Determine the [x, y] coordinate at the center of the cell enclosing the given text.  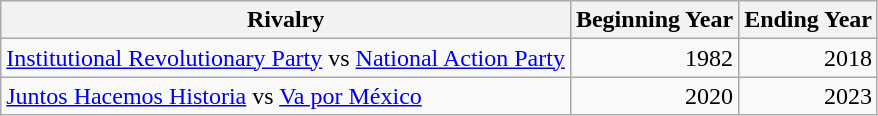
Beginning Year [654, 20]
Institutional Revolutionary Party vs National Action Party [286, 58]
2023 [808, 96]
Ending Year [808, 20]
2018 [808, 58]
Rivalry [286, 20]
Juntos Hacemos Historia vs Va por México [286, 96]
1982 [654, 58]
2020 [654, 96]
